Locate the cell with the specified text and output its (x, y) center coordinate. 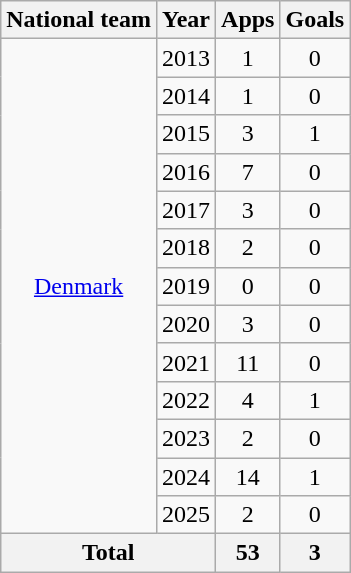
14 (248, 477)
2019 (186, 286)
4 (248, 400)
Apps (248, 20)
2023 (186, 438)
2024 (186, 477)
2025 (186, 515)
2016 (186, 172)
National team (79, 20)
53 (248, 553)
2022 (186, 400)
11 (248, 362)
7 (248, 172)
Year (186, 20)
2014 (186, 96)
2021 (186, 362)
Goals (315, 20)
Denmark (79, 286)
2020 (186, 324)
2018 (186, 248)
2015 (186, 134)
Total (108, 553)
2013 (186, 58)
2017 (186, 210)
